Determine the [x, y] coordinate at the center of the cell enclosing the given text.  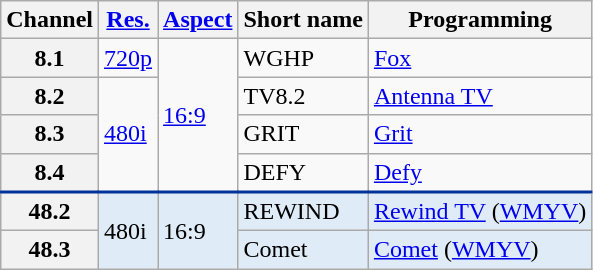
WGHP [303, 58]
48.3 [50, 250]
Fox [480, 58]
Defy [480, 172]
Aspect [198, 20]
Programming [480, 20]
REWIND [303, 212]
Comet (WMYV) [480, 250]
Comet [303, 250]
Rewind TV (WMYV) [480, 212]
DEFY [303, 172]
Channel [50, 20]
48.2 [50, 212]
720p [128, 58]
TV8.2 [303, 96]
8.1 [50, 58]
8.2 [50, 96]
8.3 [50, 134]
GRIT [303, 134]
Res. [128, 20]
Grit [480, 134]
8.4 [50, 172]
Antenna TV [480, 96]
Short name [303, 20]
